Pinpoint the cell where the given text exists, returning its (x, y) midpoint coordinate. 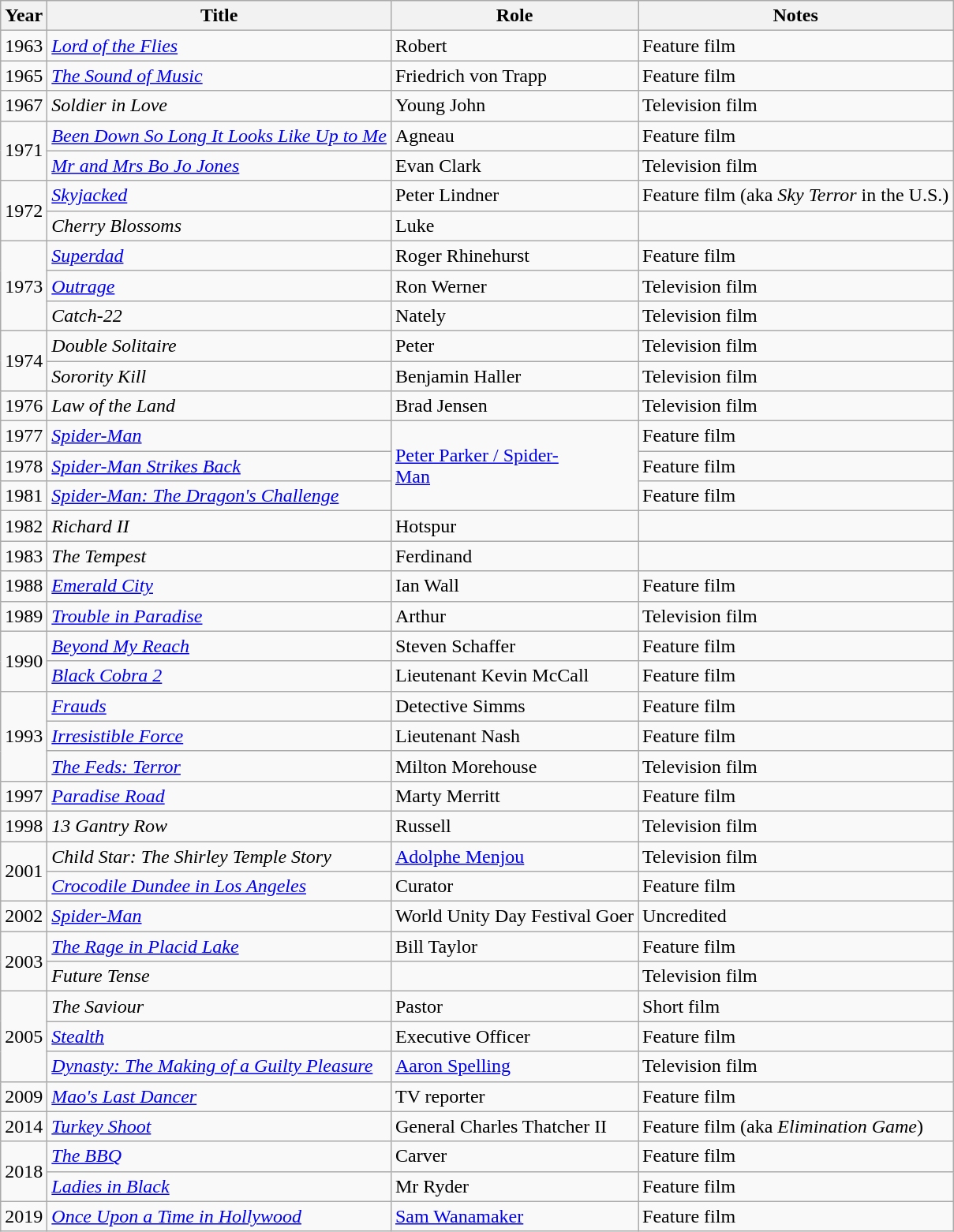
Friedrich von Trapp (514, 76)
Been Down So Long It Looks Like Up to Me (219, 136)
Once Upon a Time in Hollywood (219, 1216)
Cherry Blossoms (219, 226)
Title (219, 16)
Ladies in Black (219, 1186)
Ian Wall (514, 586)
1976 (24, 406)
Turkey Shoot (219, 1126)
Adolphe Menjou (514, 856)
Notes (795, 16)
Child Star: The Shirley Temple Story (219, 856)
1977 (24, 436)
Luke (514, 226)
Frauds (219, 706)
Irresistible Force (219, 736)
Carver (514, 1156)
Lieutenant Nash (514, 736)
Emerald City (219, 586)
The Sound of Music (219, 76)
Peter Parker / Spider-Man (514, 466)
Uncredited (795, 917)
Crocodile Dundee in Los Angeles (219, 887)
2018 (24, 1171)
1973 (24, 286)
Ferdinand (514, 556)
1965 (24, 76)
The BBQ (219, 1156)
Mao's Last Dancer (219, 1096)
Feature film (aka Sky Terror in the U.S.) (795, 196)
Year (24, 16)
Stealth (219, 1036)
Evan Clark (514, 166)
Nately (514, 315)
2001 (24, 871)
2014 (24, 1126)
Double Solitaire (219, 345)
1967 (24, 106)
World Unity Day Festival Goer (514, 917)
2002 (24, 917)
1972 (24, 211)
1998 (24, 826)
Hotspur (514, 526)
Pastor (514, 1006)
2005 (24, 1036)
The Feds: Terror (219, 766)
Future Tense (219, 976)
The Tempest (219, 556)
Spider-Man: The Dragon's Challenge (219, 496)
Russell (514, 826)
The Rage in Placid Lake (219, 946)
TV reporter (514, 1096)
Mr Ryder (514, 1186)
1963 (24, 46)
Dynasty: The Making of a Guilty Pleasure (219, 1066)
Brad Jensen (514, 406)
Milton Morehouse (514, 766)
1971 (24, 151)
Law of the Land (219, 406)
Arthur (514, 616)
Black Cobra 2 (219, 676)
13 Gantry Row (219, 826)
2003 (24, 961)
Agneau (514, 136)
Outrage (219, 286)
1978 (24, 466)
Skyjacked (219, 196)
1988 (24, 586)
Feature film (aka Elimination Game) (795, 1126)
Ron Werner (514, 286)
Beyond My Reach (219, 646)
1981 (24, 496)
Aaron Spelling (514, 1066)
Roger Rhinehurst (514, 256)
Soldier in Love (219, 106)
Sam Wanamaker (514, 1216)
1974 (24, 360)
Spider-Man Strikes Back (219, 466)
Steven Schaffer (514, 646)
Young John (514, 106)
1989 (24, 616)
Mr and Mrs Bo Jo Jones (219, 166)
2009 (24, 1096)
Detective Simms (514, 706)
Benjamin Haller (514, 376)
Peter (514, 345)
2019 (24, 1216)
Bill Taylor (514, 946)
Sorority Kill (219, 376)
Executive Officer (514, 1036)
Trouble in Paradise (219, 616)
Marty Merritt (514, 796)
1990 (24, 661)
Curator (514, 887)
The Saviour (219, 1006)
Lord of the Flies (219, 46)
Lieutenant Kevin McCall (514, 676)
Paradise Road (219, 796)
Catch-22 (219, 315)
Richard II (219, 526)
1997 (24, 796)
Superdad (219, 256)
1993 (24, 736)
Short film (795, 1006)
Peter Lindner (514, 196)
General Charles Thatcher II (514, 1126)
Role (514, 16)
Robert (514, 46)
1983 (24, 556)
1982 (24, 526)
